Extract the [X, Y] coordinate from the center of the cell holding the provided text.  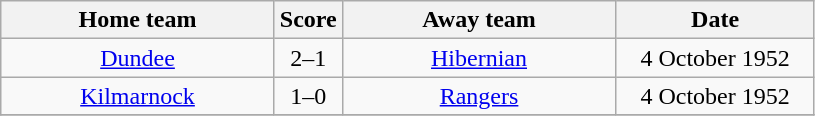
Hibernian [479, 58]
Date [716, 20]
1–0 [308, 96]
Home team [138, 20]
2–1 [308, 58]
Away team [479, 20]
Kilmarnock [138, 96]
Rangers [479, 96]
Score [308, 20]
Dundee [138, 58]
